Detect which cell encompasses the target text, then output its [x, y] center coordinate. 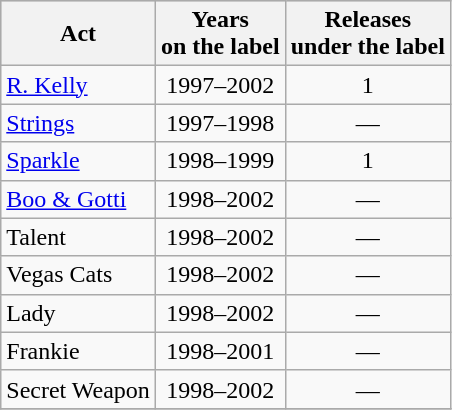
Years on the label [220, 34]
1997–2002 [220, 85]
1997–1998 [220, 123]
Frankie [78, 351]
Boo & Gotti [78, 199]
Sparkle [78, 161]
Secret Weapon [78, 389]
Talent [78, 237]
R. Kelly [78, 85]
1998–2001 [220, 351]
Releases under the label [368, 34]
Act [78, 34]
Vegas Cats [78, 275]
Strings [78, 123]
Lady [78, 313]
1998–1999 [220, 161]
